Search for the cell housing the specified text and yield its [X, Y] center coordinate. 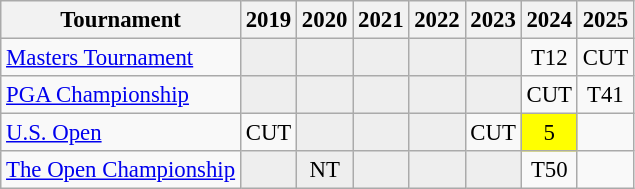
The Open Championship [121, 170]
2022 [437, 20]
T41 [605, 95]
2021 [381, 20]
Tournament [121, 20]
PGA Championship [121, 95]
T50 [549, 170]
2020 [325, 20]
2025 [605, 20]
U.S. Open [121, 133]
T12 [549, 58]
Masters Tournament [121, 58]
2019 [268, 20]
5 [549, 133]
2024 [549, 20]
2023 [493, 20]
NT [325, 170]
